Return (x, y) of the center of cell containing provided text 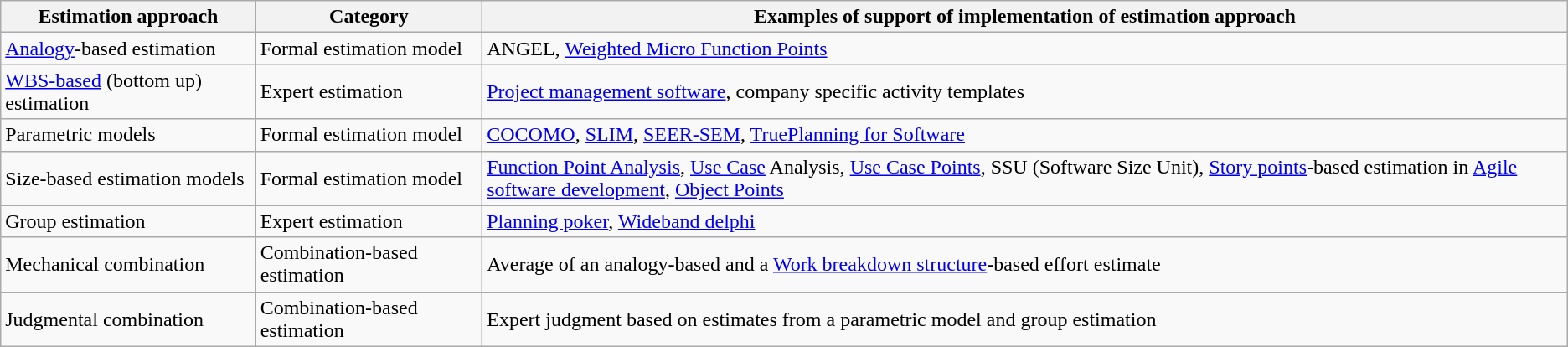
Expert judgment based on estimates from a parametric model and group estimation (1025, 319)
Group estimation (128, 221)
Planning poker, Wideband delphi (1025, 221)
Category (369, 17)
COCOMO, SLIM, SEER-SEM, TruePlanning for Software (1025, 135)
Examples of support of implementation of estimation approach (1025, 17)
Average of an analogy-based and a Work breakdown structure-based effort estimate (1025, 265)
Judgmental combination (128, 319)
Size-based estimation models (128, 178)
ANGEL, Weighted Micro Function Points (1025, 49)
Mechanical combination (128, 265)
WBS-based (bottom up) estimation (128, 92)
Estimation approach (128, 17)
Parametric models (128, 135)
Project management software, company specific activity templates (1025, 92)
Analogy-based estimation (128, 49)
